Provide the [x, y] coordinate of the cell's center where the given text is located.  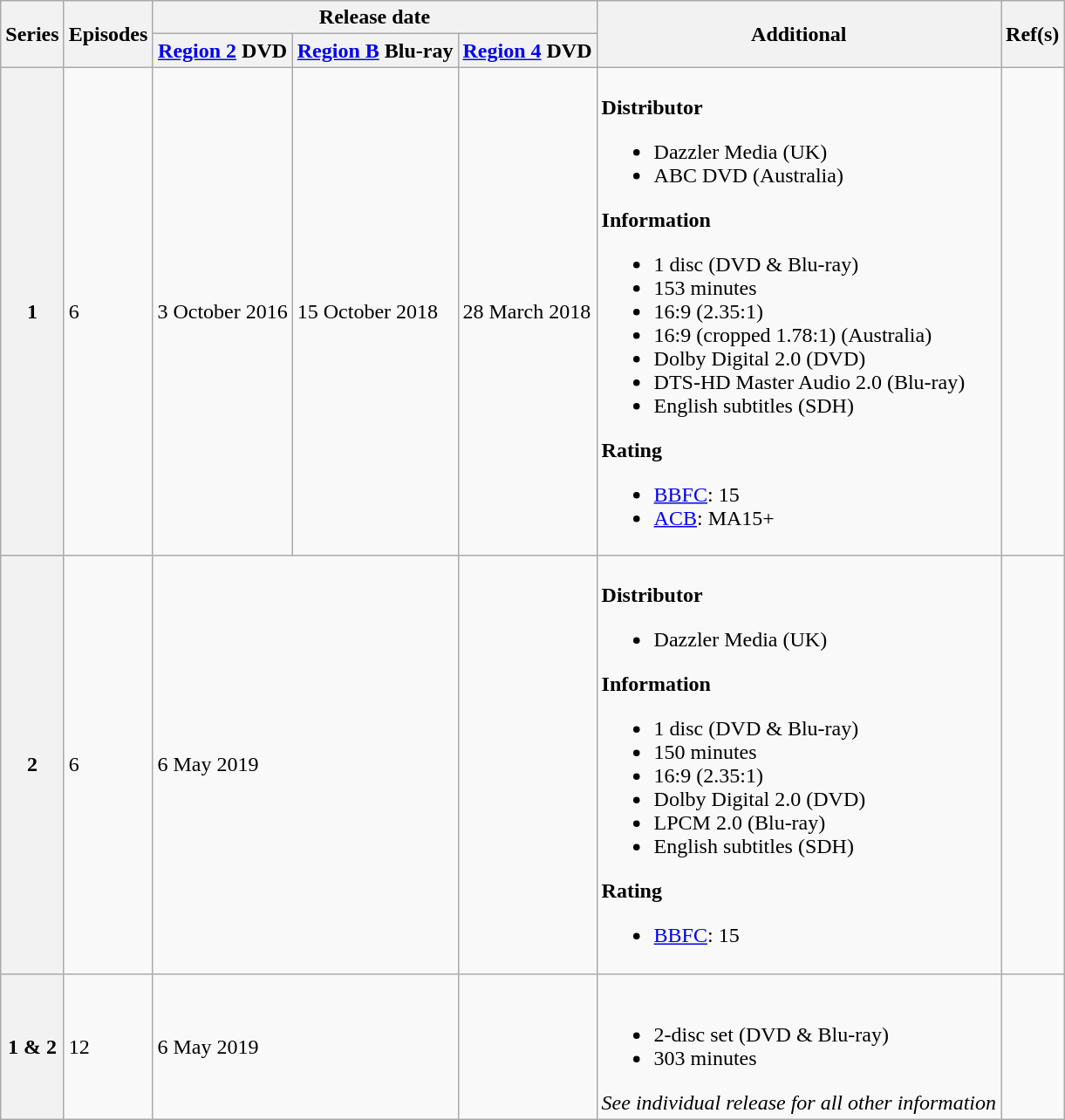
Ref(s) [1033, 34]
Region 4 DVD [527, 51]
Release date [375, 17]
1 [32, 311]
Additional [799, 34]
3 October 2016 [222, 311]
Region B Blu-ray [375, 51]
Series [32, 34]
2 [32, 764]
28 March 2018 [527, 311]
Episodes [108, 34]
1 & 2 [32, 1047]
12 [108, 1047]
15 October 2018 [375, 311]
2-disc set (DVD & Blu-ray)303 minutesSee individual release for all other information [799, 1047]
Region 2 DVD [222, 51]
